Identify which cell holds the provided text, then report its [x, y] central coordinate. 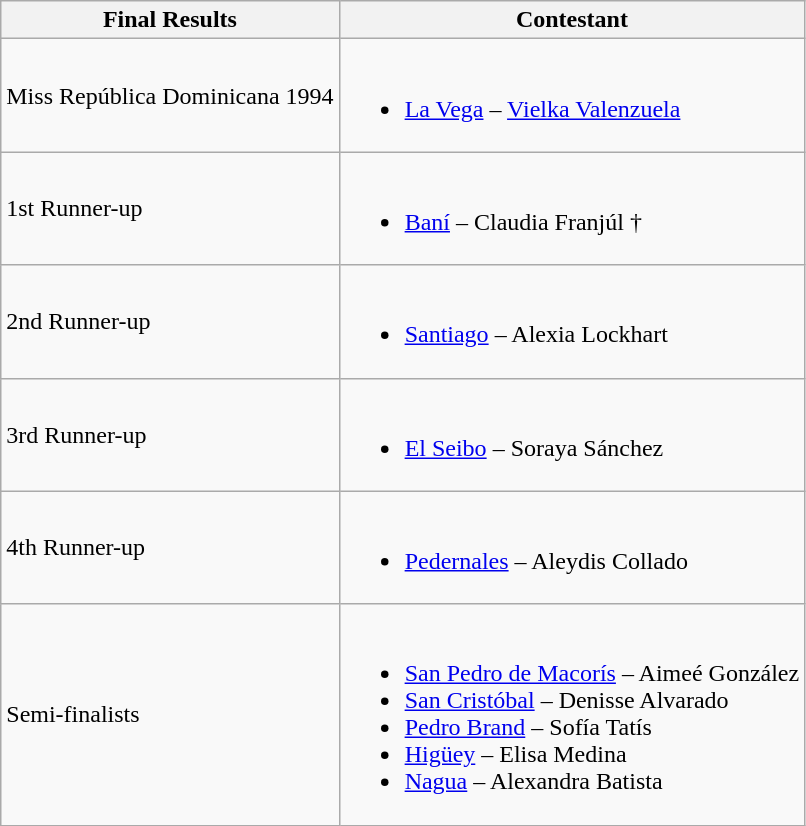
San Pedro de Macorís – Aimeé GonzálezSan Cristóbal – Denisse AlvaradoPedro Brand – Sofía TatísHigüey – Elisa MedinaNagua – Alexandra Batista [572, 714]
Santiago – Alexia Lockhart [572, 322]
El Seibo – Soraya Sánchez [572, 434]
Baní – Claudia Franjúl † [572, 208]
4th Runner-up [170, 548]
2nd Runner-up [170, 322]
Contestant [572, 20]
Pedernales – Aleydis Collado [572, 548]
Final Results [170, 20]
La Vega – Vielka Valenzuela [572, 96]
3rd Runner-up [170, 434]
1st Runner-up [170, 208]
Semi-finalists [170, 714]
Miss República Dominicana 1994 [170, 96]
